Capture the cell that displays the provided text and extract its (x, y) central coordinate. 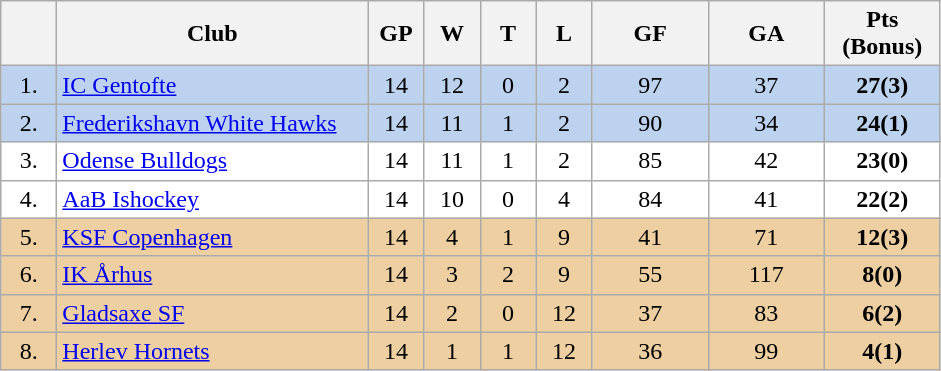
Odense Bulldogs (212, 161)
5. (29, 237)
12(3) (882, 237)
Club (212, 34)
Gladsaxe SF (212, 313)
7. (29, 313)
GP (396, 34)
24(1) (882, 123)
10 (452, 199)
55 (650, 275)
AaB Ishockey (212, 199)
Herlev Hornets (212, 351)
90 (650, 123)
IK Århus (212, 275)
4(1) (882, 351)
6(2) (882, 313)
4. (29, 199)
W (452, 34)
IC Gentofte (212, 85)
97 (650, 85)
42 (766, 161)
85 (650, 161)
34 (766, 123)
36 (650, 351)
KSF Copenhagen (212, 237)
8(0) (882, 275)
Pts (Bonus) (882, 34)
3. (29, 161)
22(2) (882, 199)
83 (766, 313)
8. (29, 351)
T (508, 34)
27(3) (882, 85)
23(0) (882, 161)
84 (650, 199)
Frederikshavn White Hawks (212, 123)
117 (766, 275)
2. (29, 123)
3 (452, 275)
GA (766, 34)
99 (766, 351)
71 (766, 237)
GF (650, 34)
L (564, 34)
6. (29, 275)
1. (29, 85)
